Identify which cell holds the provided text, then report its [X, Y] central coordinate. 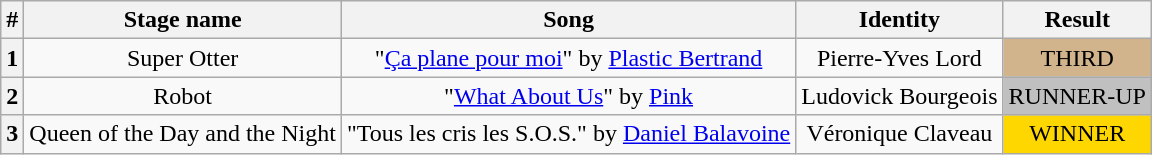
2 [12, 96]
RUNNER-UP [1077, 96]
1 [12, 58]
"What About Us" by Pink [568, 96]
# [12, 20]
Result [1077, 20]
3 [12, 134]
Véronique Claveau [900, 134]
WINNER [1077, 134]
Pierre-Yves Lord [900, 58]
THIRD [1077, 58]
Song [568, 20]
Super Otter [183, 58]
"Ça plane pour moi" by Plastic Bertrand [568, 58]
"Tous les cris les S.O.S." by Daniel Balavoine [568, 134]
Robot [183, 96]
Stage name [183, 20]
Queen of the Day and the Night [183, 134]
Ludovick Bourgeois [900, 96]
Identity [900, 20]
